Scan for the cell matching the given text and deliver its [x, y] coordinate at center. 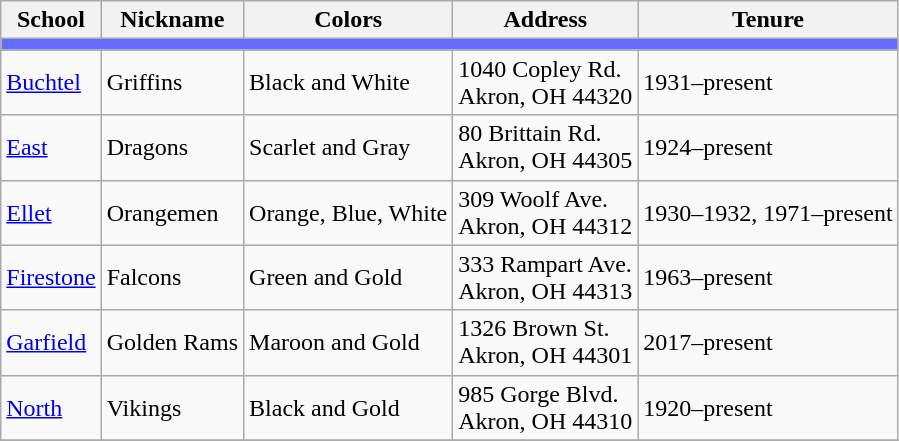
1326 Brown St.Akron, OH 44301 [546, 342]
Maroon and Gold [348, 342]
333 Rampart Ave.Akron, OH 44313 [546, 278]
Griffins [172, 82]
School [51, 20]
Orange, Blue, White [348, 212]
North [51, 408]
Vikings [172, 408]
309 Woolf Ave.Akron, OH 44312 [546, 212]
Green and Gold [348, 278]
Golden Rams [172, 342]
Address [546, 20]
East [51, 148]
Ellet [51, 212]
Buchtel [51, 82]
1924–present [768, 148]
Scarlet and Gray [348, 148]
1931–present [768, 82]
Colors [348, 20]
80 Brittain Rd.Akron, OH 44305 [546, 148]
Falcons [172, 278]
Garfield [51, 342]
Nickname [172, 20]
Tenure [768, 20]
1920–present [768, 408]
Orangemen [172, 212]
1040 Copley Rd.Akron, OH 44320 [546, 82]
Black and White [348, 82]
1963–present [768, 278]
985 Gorge Blvd.Akron, OH 44310 [546, 408]
Black and Gold [348, 408]
Dragons [172, 148]
Firestone [51, 278]
1930–1932, 1971–present [768, 212]
2017–present [768, 342]
